Output the (x, y) coordinate of the center of the cell containing the given text.  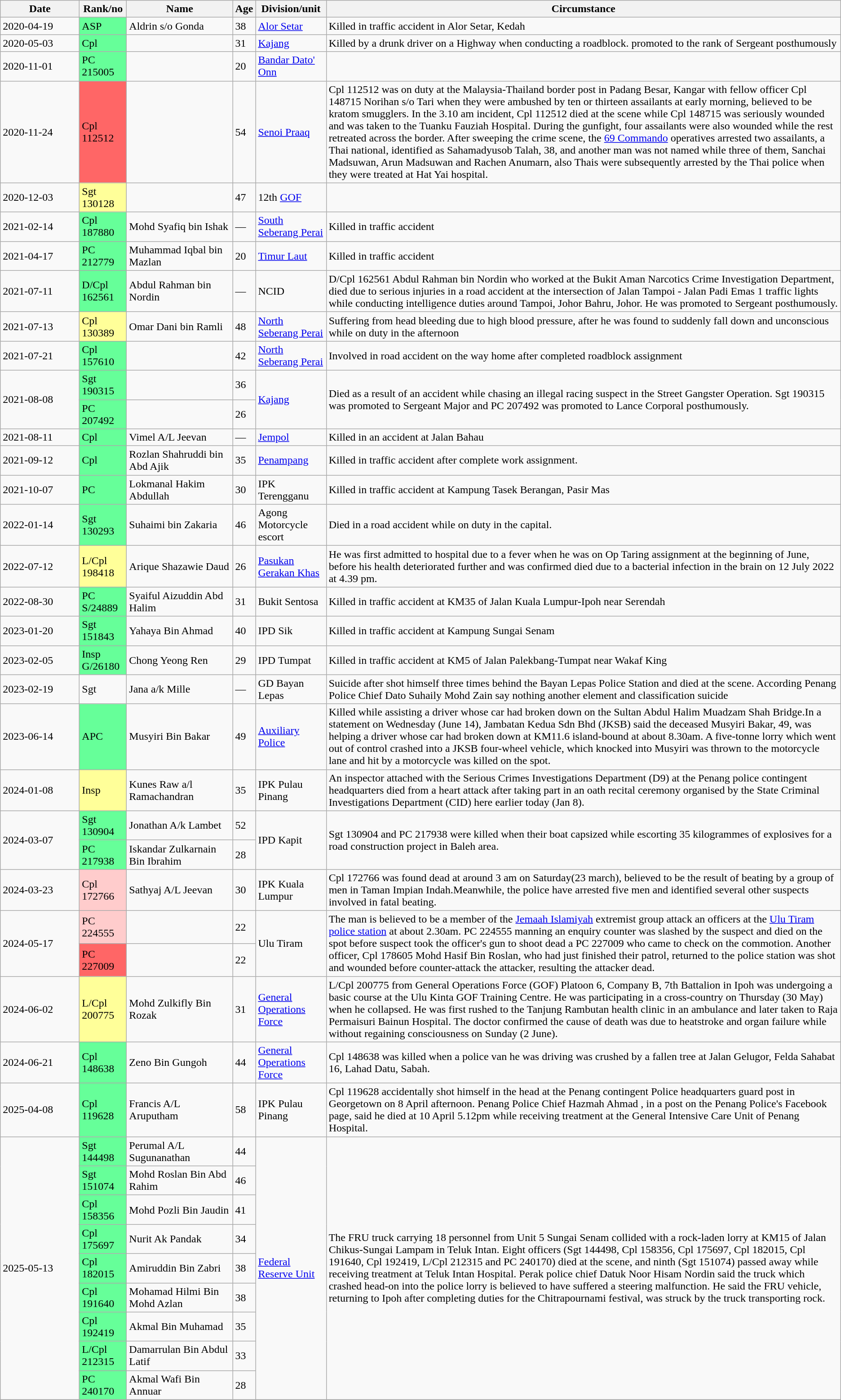
2024-01-08 (40, 790)
34 (244, 1239)
Timur Laut (291, 256)
Bukit Sentosa (291, 602)
Sgt 151843 (103, 631)
Killed in traffic accident at KM35 of Jalan Kuala Lumpur-Ipoh near Serendah (583, 602)
Mohd Pozli Bin Jaudin (180, 1210)
2024-05-17 (40, 943)
2024-06-02 (40, 1009)
PC 212779 (103, 256)
IPK Kuala Lumpur (291, 890)
Cpl 191640 (103, 1297)
L/Cpl 212315 (103, 1356)
Musyiri Bin Bakar (180, 737)
2021-09-12 (40, 461)
2023-02-05 (40, 660)
Sgt 144498 (103, 1152)
Sgt 130293 (103, 525)
Ulu Tiram (291, 943)
42 (244, 356)
Rank/no (103, 9)
2023-06-14 (40, 737)
Involved in road accident on the way home after completed roadblock assignment (583, 356)
Amiruddin Bin Zabri (180, 1268)
Killed in traffic accident at Kampung Sungai Senam (583, 631)
Cpl 182015 (103, 1268)
2021-07-11 (40, 291)
APC (103, 737)
Killed in traffic accident at KM5 of Jalan Palekbang-Tumpat near Wakaf King (583, 660)
Francis A/L Aruputham (180, 1110)
2024-03-23 (40, 890)
41 (244, 1210)
2020-05-03 (40, 43)
2022-07-12 (40, 566)
52 (244, 826)
Insp G/26180 (103, 660)
Mohd Zulkifly Bin Rozak (180, 1009)
PC 217938 (103, 854)
2022-08-30 (40, 602)
Suhaimi bin Zakaria (180, 525)
36 (244, 384)
47 (244, 198)
Zeno Bin Gungoh (180, 1063)
Division/unit (291, 9)
58 (244, 1110)
IPD Kapit (291, 840)
Mohd Roslan Bin Abd Rahim (180, 1180)
Name (180, 9)
2021-04-17 (40, 256)
Died in a road accident while on duty in the capital. (583, 525)
2021-02-14 (40, 226)
Killed in traffic accident at Kampung Tasek Berangan, Pasir Mas (583, 490)
Killed in traffic accident after complete work assignment. (583, 461)
Syaiful Aizuddin Abd Halim (180, 602)
Chong Yeong Ren (180, 660)
2020-12-03 (40, 198)
PC (103, 490)
Cpl 175697 (103, 1239)
Abdul Rahman bin Nordin (180, 291)
2023-02-19 (40, 689)
2022-01-14 (40, 525)
IPD Sik (291, 631)
Cpl 158356 (103, 1210)
Bandar Dato' Onn (291, 66)
GD Bayan Lepas (291, 689)
NCID (291, 291)
Cpl 157610 (103, 356)
Mohd Syafiq bin Ishak (180, 226)
40 (244, 631)
Cpl 192419 (103, 1327)
PC 227009 (103, 959)
Jempol (291, 437)
Suffering from head bleeding due to high blood pressure, after he was found to suddenly fall down and unconscious while on duty in the afternoon (583, 326)
Cpl 172766 (103, 890)
Jonathan A/k Lambet (180, 826)
Killed in traffic accident in Alor Setar, Kedah (583, 26)
Cpl 187880 (103, 226)
Cpl 148638 (103, 1063)
Nurit Ak Pandak (180, 1239)
2020-04-19 (40, 26)
Arique Shazawie Daud (180, 566)
Rozlan Shahruddi bin Abd Ajik (180, 461)
49 (244, 737)
2020-11-24 (40, 132)
Aldrin s/o Gonda (180, 26)
Kunes Raw a/l Ramachandran (180, 790)
2025-05-13 (40, 1268)
Perumal A/L Sugunanathan (180, 1152)
Muhammad Iqbal bin Mazlan (180, 256)
Pasukan Gerakan Khas (291, 566)
Lokmanal Hakim Abdullah (180, 490)
D/Cpl 162561 (103, 291)
2021-10-07 (40, 490)
L/Cpl 200775 (103, 1009)
12th GOF (291, 198)
Senoi Praaq (291, 132)
Federal Reserve Unit (291, 1268)
Sgt (103, 689)
Auxiliary Police (291, 737)
2023-01-20 (40, 631)
Age (244, 9)
2024-06-21 (40, 1063)
Killed by a drunk driver on a Highway when conducting a roadblock. promoted to the rank of Sergeant posthumously (583, 43)
ASP (103, 26)
PC 215005 (103, 66)
Yahaya Bin Ahmad (180, 631)
Sgt 130904 (103, 826)
Sgt 130128 (103, 198)
Omar Dani bin Ramli (180, 326)
Killed in an accident at Jalan Bahau (583, 437)
2021-08-08 (40, 399)
Sgt 151074 (103, 1180)
2020-11-01 (40, 66)
Insp (103, 790)
IPK Terengganu (291, 490)
2024-03-07 (40, 840)
54 (244, 132)
Damarrulan Bin Abdul Latif (180, 1356)
PC 224555 (103, 927)
33 (244, 1356)
Iskandar Zulkarnain Bin Ibrahim (180, 854)
29 (244, 660)
Cpl 130389 (103, 326)
2021-08-11 (40, 437)
Penampang (291, 461)
2021-07-21 (40, 356)
South Seberang Perai (291, 226)
IPD Tumpat (291, 660)
Sgt 190315 (103, 384)
Date (40, 9)
48 (244, 326)
PC S/24889 (103, 602)
2025-04-08 (40, 1110)
2021-07-13 (40, 326)
Circumstance (583, 9)
Sathyaj A/L Jeevan (180, 890)
Agong Motorcycle escort (291, 525)
Akmal Wafi Bin Annuar (180, 1385)
Cpl 112512 (103, 132)
Alor Setar (291, 26)
PC 240170 (103, 1385)
Vimel A/L Jeevan (180, 437)
L/Cpl 198418 (103, 566)
Akmal Bin Muhamad (180, 1327)
Mohamad Hilmi Bin Mohd Azlan (180, 1297)
Cpl 119628 (103, 1110)
Cpl 148638 was killed when a police van he was driving was crushed by a fallen tree at Jalan Gelugor, Felda Sahabat 16, Lahad Datu, Sabah. (583, 1063)
Jana a/k Mille (180, 689)
PC 207492 (103, 414)
